Capture the cell that displays the provided text and extract its (X, Y) central coordinate. 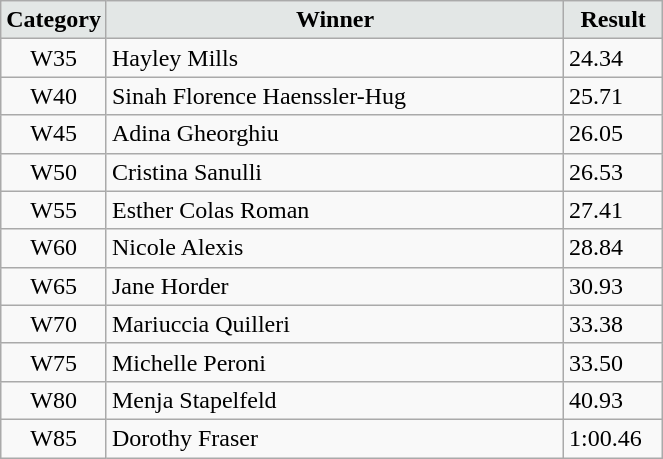
26.05 (614, 134)
Sinah Florence Haenssler-Hug (334, 96)
W45 (54, 134)
Esther Colas Roman (334, 210)
33.50 (614, 362)
W50 (54, 172)
W85 (54, 438)
24.34 (614, 58)
Winner (334, 20)
40.93 (614, 400)
W60 (54, 248)
W75 (54, 362)
W35 (54, 58)
Adina Gheorghiu (334, 134)
25.71 (614, 96)
Dorothy Fraser (334, 438)
28.84 (614, 248)
Result (614, 20)
W65 (54, 286)
W55 (54, 210)
W40 (54, 96)
26.53 (614, 172)
27.41 (614, 210)
W80 (54, 400)
Cristina Sanulli (334, 172)
Nicole Alexis (334, 248)
Category (54, 20)
30.93 (614, 286)
33.38 (614, 324)
Michelle Peroni (334, 362)
Hayley Mills (334, 58)
1:00.46 (614, 438)
W70 (54, 324)
Mariuccia Quilleri (334, 324)
Jane Horder (334, 286)
Menja Stapelfeld (334, 400)
